Return (X, Y) of the center of cell containing provided text 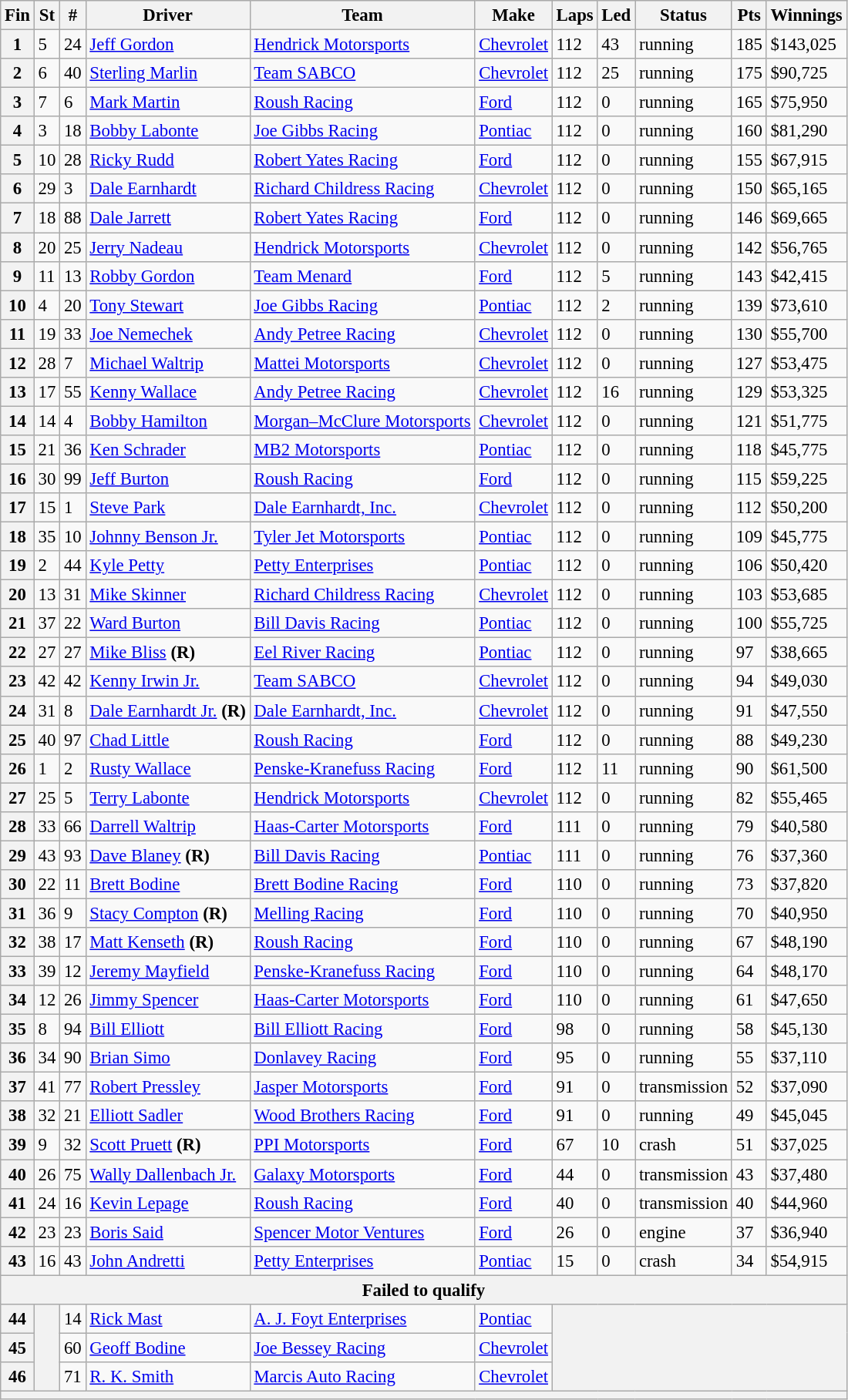
$44,960 (806, 1203)
$56,765 (806, 247)
146 (749, 218)
Chad Little (168, 740)
Led (617, 15)
121 (749, 421)
# (72, 15)
Team Menard (362, 276)
77 (72, 1087)
Bobby Labonte (168, 131)
Spencer Motor Ventures (362, 1232)
$75,950 (806, 102)
$48,170 (806, 972)
Bill Elliott Racing (362, 1029)
Rick Mast (168, 1319)
142 (749, 247)
Robert Pressley (168, 1087)
165 (749, 102)
Laps (575, 15)
$81,290 (806, 131)
Melling Racing (362, 913)
MB2 Motorsports (362, 450)
$37,090 (806, 1087)
Kenny Wallace (168, 392)
98 (575, 1029)
127 (749, 363)
$37,025 (806, 1145)
93 (72, 855)
160 (749, 131)
49 (749, 1116)
Jerry Nadeau (168, 247)
143 (749, 276)
engine (684, 1232)
Joe Nemechek (168, 334)
Mike Bliss (R) (168, 653)
76 (749, 855)
52 (749, 1087)
Team (362, 15)
$38,665 (806, 653)
$143,025 (806, 45)
70 (749, 913)
106 (749, 566)
Sterling Marlin (168, 73)
$65,165 (806, 189)
75 (72, 1174)
Scott Pruett (R) (168, 1145)
$69,665 (806, 218)
$55,700 (806, 334)
Rusty Wallace (168, 768)
95 (575, 1058)
Status (684, 15)
$73,610 (806, 305)
Joe Bessey Racing (362, 1348)
Jimmy Spencer (168, 1000)
Boris Said (168, 1232)
Brett Bodine (168, 885)
130 (749, 334)
150 (749, 189)
Mark Martin (168, 102)
Kevin Lepage (168, 1203)
129 (749, 392)
Make (513, 15)
Marcis Auto Racing (362, 1377)
$37,360 (806, 855)
Dale Earnhardt (168, 189)
Brett Bodine Racing (362, 885)
Eel River Racing (362, 653)
$47,650 (806, 1000)
45 (18, 1348)
109 (749, 537)
Donlavey Racing (362, 1058)
100 (749, 623)
66 (72, 827)
Dale Earnhardt Jr. (R) (168, 710)
$45,045 (806, 1116)
$40,950 (806, 913)
$90,725 (806, 73)
$45,130 (806, 1029)
$61,500 (806, 768)
82 (749, 797)
$51,775 (806, 421)
$49,030 (806, 682)
61 (749, 1000)
Matt Kenseth (R) (168, 942)
Wood Brothers Racing (362, 1116)
$42,415 (806, 276)
Steve Park (168, 508)
St (46, 15)
64 (749, 972)
79 (749, 827)
$59,225 (806, 478)
Mattei Motorsports (362, 363)
Michael Waltrip (168, 363)
Dale Jarrett (168, 218)
$67,915 (806, 160)
A. J. Foyt Enterprises (362, 1319)
$37,820 (806, 885)
Tony Stewart (168, 305)
99 (72, 478)
Robby Gordon (168, 276)
Jasper Motorsports (362, 1087)
Bobby Hamilton (168, 421)
Failed to qualify (424, 1290)
Jeremy Mayfield (168, 972)
Terry Labonte (168, 797)
Fin (18, 15)
Kyle Petty (168, 566)
R. K. Smith (168, 1377)
115 (749, 478)
Tyler Jet Motorsports (362, 537)
Ward Burton (168, 623)
Darrell Waltrip (168, 827)
Bill Elliott (168, 1029)
Mike Skinner (168, 595)
$37,110 (806, 1058)
$54,915 (806, 1261)
Ricky Rudd (168, 160)
$40,580 (806, 827)
73 (749, 885)
Pts (749, 15)
139 (749, 305)
118 (749, 450)
$37,480 (806, 1174)
175 (749, 73)
46 (18, 1377)
$53,325 (806, 392)
60 (72, 1348)
71 (72, 1377)
$49,230 (806, 740)
Wally Dallenbach Jr. (168, 1174)
Driver (168, 15)
Winnings (806, 15)
$50,200 (806, 508)
51 (749, 1145)
$55,465 (806, 797)
$55,725 (806, 623)
$36,940 (806, 1232)
Johnny Benson Jr. (168, 537)
Ken Schrader (168, 450)
Morgan–McClure Motorsports (362, 421)
Dave Blaney (R) (168, 855)
John Andretti (168, 1261)
185 (749, 45)
$47,550 (806, 710)
Geoff Bodine (168, 1348)
Stacy Compton (R) (168, 913)
$53,475 (806, 363)
$48,190 (806, 942)
Elliott Sadler (168, 1116)
Kenny Irwin Jr. (168, 682)
155 (749, 160)
Galaxy Motorsports (362, 1174)
$53,685 (806, 595)
103 (749, 595)
$50,420 (806, 566)
Jeff Gordon (168, 45)
58 (749, 1029)
Brian Simo (168, 1058)
Jeff Burton (168, 478)
PPI Motorsports (362, 1145)
